Search for the cell housing the specified text and yield its [x, y] center coordinate. 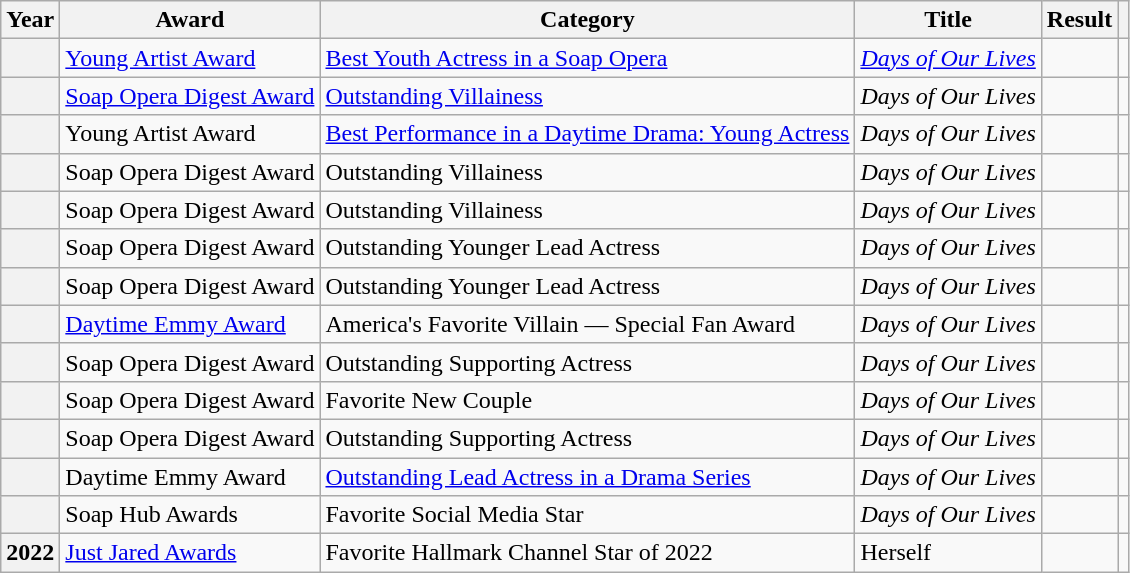
Favorite New Couple [588, 400]
Category [588, 20]
Year [30, 20]
Herself [948, 553]
Award [190, 20]
Favorite Hallmark Channel Star of 2022 [588, 553]
Outstanding Lead Actress in a Drama Series [588, 477]
Title [948, 20]
Best Performance in a Daytime Drama: Young Actress [588, 134]
Best Youth Actress in a Soap Opera [588, 58]
Soap Hub Awards [190, 515]
America's Favorite Villain — Special Fan Award [588, 324]
Result [1079, 20]
Favorite Social Media Star [588, 515]
2022 [30, 553]
Just Jared Awards [190, 553]
